Output the [x, y] coordinate of the center of the cell containing the given text.  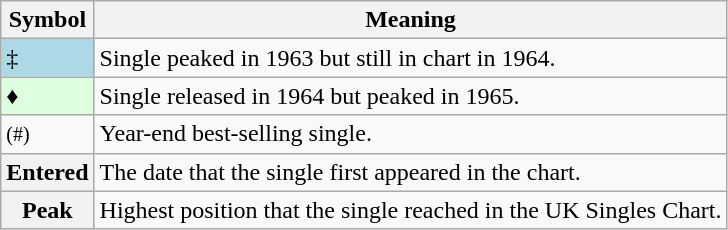
The date that the single first appeared in the chart. [410, 172]
Peak [48, 210]
Single released in 1964 but peaked in 1965. [410, 96]
Symbol [48, 20]
Year-end best-selling single. [410, 134]
(#) [48, 134]
Single peaked in 1963 but still in chart in 1964. [410, 58]
Entered [48, 172]
‡ [48, 58]
Highest position that the single reached in the UK Singles Chart. [410, 210]
♦ [48, 96]
Meaning [410, 20]
